Capture the cell that displays the provided text and extract its (X, Y) central coordinate. 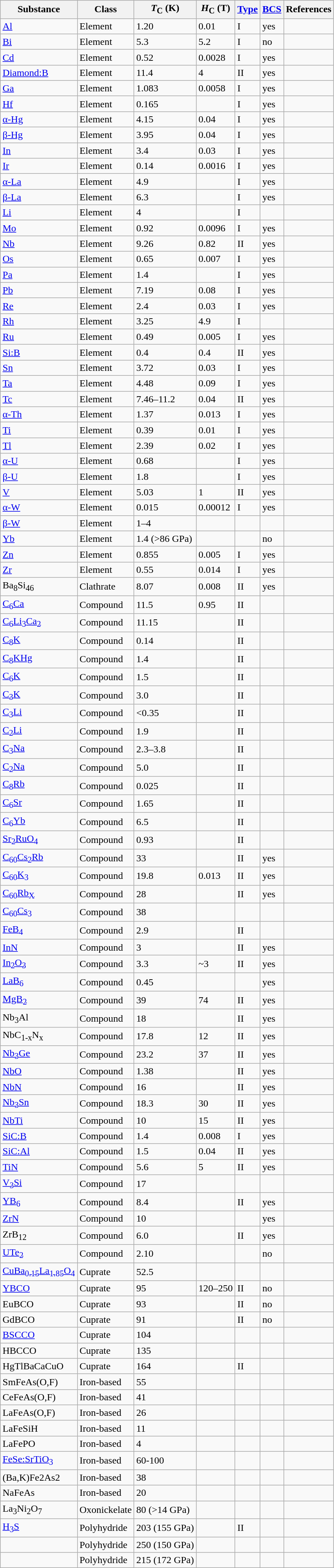
0.165 (165, 104)
La3Ni2O7 (39, 1510)
In2O3 (39, 964)
α-La (39, 182)
4.15 (165, 119)
15 (216, 1120)
C2Na (39, 767)
11.5 (165, 605)
Sn (39, 368)
HgTlBaCaCuO (39, 1366)
0.68 (165, 461)
β-W (39, 523)
C60K3 (39, 876)
7.19 (165, 290)
135 (165, 1351)
GdBCO (39, 1320)
NbC1-xNx (39, 1036)
Type (247, 9)
39 (165, 1000)
Pa (39, 275)
Ba8Si46 (39, 586)
V3Si (39, 1184)
0.95 (216, 605)
95 (165, 1289)
12 (216, 1036)
2.39 (165, 446)
Cd (39, 57)
5.03 (165, 492)
8.4 (165, 1202)
1 (216, 492)
3.25 (165, 321)
C6Sr (39, 803)
β-Hg (39, 135)
(Ba,K)Fe2As2 (39, 1477)
FeB4 (39, 930)
C3K (39, 695)
91 (165, 1320)
0.52 (165, 57)
Oxonickelate (105, 1510)
CeFeAs(O,F) (39, 1397)
6.5 (165, 822)
0.82 (216, 244)
Re (39, 306)
80 (>14 GPa) (165, 1510)
InN (39, 947)
~3 (216, 964)
C60Cs3 (39, 912)
18.3 (165, 1103)
NbO (39, 1071)
33 (165, 858)
CuBa0.15La1.85O4 (39, 1271)
Nb (39, 244)
FeSe:SrTiO3 (39, 1461)
11 (165, 1428)
C6Ca (39, 605)
60-100 (165, 1461)
250 (150 GPa) (165, 1545)
Ru (39, 337)
NbTi (39, 1120)
2.3–3.8 (165, 749)
0.855 (165, 554)
<0.35 (165, 713)
α-U (39, 461)
1.37 (165, 415)
23.2 (165, 1054)
74 (216, 1000)
6.3 (165, 197)
NaFeAs (39, 1493)
Sr2RuO4 (39, 840)
Os (39, 259)
104 (165, 1335)
1.8 (165, 477)
β-U (39, 477)
2.9 (165, 930)
3.4 (165, 151)
NbN (39, 1087)
1.9 (165, 731)
UTe2 (39, 1253)
20 (165, 1493)
0.02 (216, 446)
18 (165, 1018)
0.93 (165, 840)
120–250 (216, 1289)
Hf (39, 104)
3.72 (165, 368)
3 (165, 947)
C6Li3Ca2 (39, 623)
3.95 (165, 135)
β-La (39, 197)
ZrB12 (39, 1235)
SiC:Al (39, 1151)
Pb (39, 290)
Li (39, 213)
Diamond:B (39, 73)
LaFeSiH (39, 1428)
164 (165, 1366)
BSCCO (39, 1335)
Mo (39, 228)
C8KHg (39, 659)
203 (155 GPa) (165, 1528)
H3S (39, 1528)
5 (216, 1167)
MgB2 (39, 1000)
Tc (39, 399)
LaFeAs(O,F) (39, 1413)
0.0096 (216, 228)
0.007 (216, 259)
C8Rb (39, 785)
0.09 (216, 384)
5.3 (165, 42)
Ir (39, 166)
7.46–11.2 (165, 399)
52.5 (165, 1271)
References (309, 9)
α-W (39, 508)
0.92 (165, 228)
Rh (39, 321)
YBCO (39, 1289)
5.0 (165, 767)
0.08 (216, 290)
41 (165, 1397)
C8K (39, 641)
Zn (39, 554)
17.8 (165, 1036)
Clathrate (105, 586)
BCS (272, 9)
C6Yb (39, 822)
3.3 (165, 964)
0.0058 (216, 88)
5.6 (165, 1167)
16 (165, 1087)
0.00012 (216, 508)
3.0 (165, 695)
28 (165, 894)
C60Cs2Rb (39, 858)
Ti (39, 430)
C2Li (39, 731)
1–4 (165, 523)
1.38 (165, 1071)
In (39, 151)
11.4 (165, 73)
0.49 (165, 337)
9.26 (165, 244)
LaB6 (39, 982)
C60RbX (39, 894)
α-Th (39, 415)
8.07 (165, 586)
1.4 (>86 GPa) (165, 539)
Si:B (39, 352)
0.0016 (216, 166)
HBCCO (39, 1351)
0.025 (165, 785)
17 (165, 1184)
30 (216, 1103)
Nb3Sn (39, 1103)
93 (165, 1304)
Zr (39, 570)
C6K (39, 677)
0.014 (216, 570)
0.55 (165, 570)
11.15 (165, 623)
ZrN (39, 1219)
37 (216, 1054)
0.65 (165, 259)
0.015 (165, 508)
1.083 (165, 88)
α-Hg (39, 119)
C3Li (39, 713)
1.65 (165, 803)
Substance (39, 9)
215 (172 GPa) (165, 1560)
0.0028 (216, 57)
TiN (39, 1167)
Nb3Al (39, 1018)
Bi (39, 42)
0.45 (165, 982)
Ta (39, 384)
HC (T) (216, 9)
TC (K) (165, 9)
Ga (39, 88)
55 (165, 1382)
26 (165, 1413)
EuBCO (39, 1304)
4.48 (165, 384)
Al (39, 26)
Tl (39, 446)
6.0 (165, 1235)
SiC:B (39, 1136)
0.39 (165, 430)
V (39, 492)
Class (105, 9)
2.10 (165, 1253)
19.8 (165, 876)
5.2 (216, 42)
1.20 (165, 26)
SmFeAs(O,F) (39, 1382)
Yb (39, 539)
LaFePO (39, 1444)
C3Na (39, 749)
Nb3Ge (39, 1054)
YB6 (39, 1202)
2.4 (165, 306)
